For the text-containing cell, return its midpoint in [x, y] coordinate format. 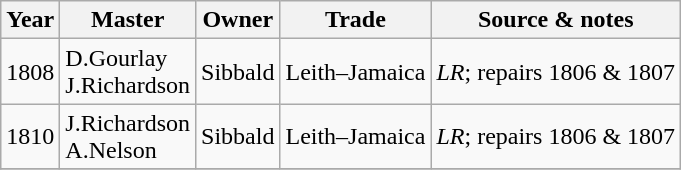
Owner [238, 20]
Year [30, 20]
1808 [30, 72]
1810 [30, 136]
D.GourlayJ.Richardson [128, 72]
J.RichardsonA.Nelson [128, 136]
Source & notes [556, 20]
Master [128, 20]
Trade [356, 20]
